Locate the cell with the specified text and output its [x, y] center coordinate. 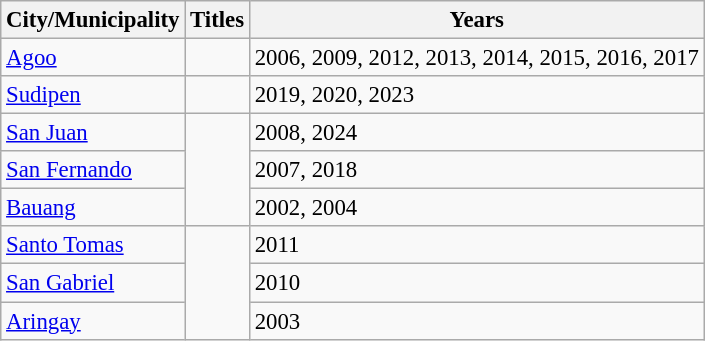
Santo Tomas [93, 245]
Titles [218, 20]
Agoo [93, 58]
Sudipen [93, 95]
2019, 2020, 2023 [476, 95]
2006, 2009, 2012, 2013, 2014, 2015, 2016, 2017 [476, 58]
San Juan [93, 133]
2011 [476, 245]
San Fernando [93, 170]
2002, 2004 [476, 208]
2010 [476, 283]
Bauang [93, 208]
2003 [476, 321]
City/Municipality [93, 20]
Aringay [93, 321]
Years [476, 20]
2008, 2024 [476, 133]
2007, 2018 [476, 170]
San Gabriel [93, 283]
